Provide the (x, y) coordinate of the cell's center where the given text is located.  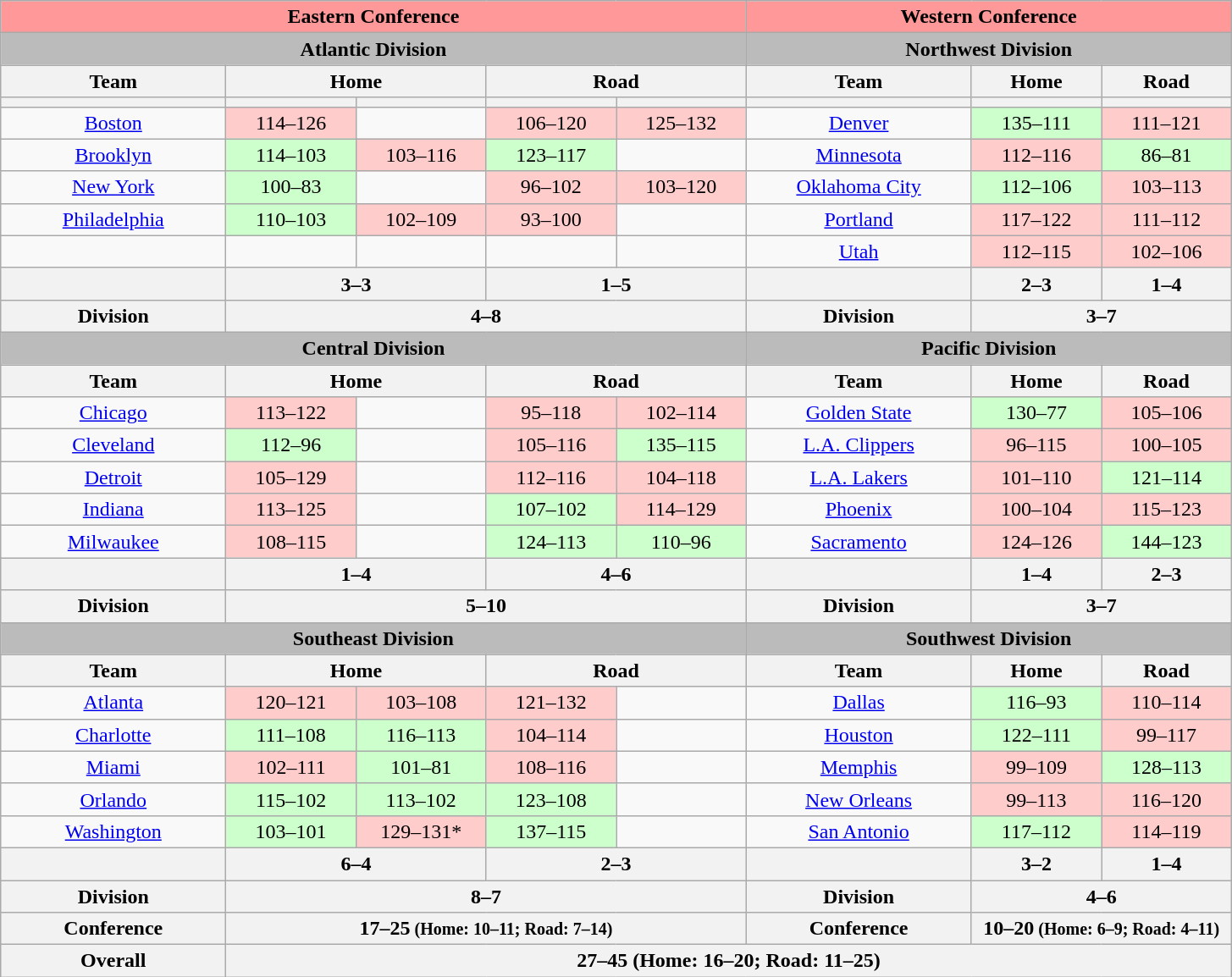
6–4 (356, 864)
Southeast Division (373, 638)
L.A. Clippers (859, 445)
102–106 (1167, 251)
106–120 (551, 123)
121–114 (1167, 477)
Eastern Conference (373, 17)
105–129 (291, 477)
99–109 (1036, 767)
10–20 (Home: 6–9; Road: 4–11) (1101, 929)
144–123 (1167, 542)
96–102 (551, 187)
103–120 (682, 187)
Atlanta (113, 703)
108–115 (291, 542)
Western Conference (989, 17)
3–2 (1036, 864)
100–83 (291, 187)
111–108 (291, 735)
103–116 (421, 155)
121–132 (551, 703)
5–10 (486, 606)
117–122 (1036, 219)
102–114 (682, 413)
105–106 (1167, 413)
116–120 (1167, 799)
116–93 (1036, 703)
103–101 (291, 831)
112–96 (291, 445)
113–122 (291, 413)
4–8 (486, 316)
Utah (859, 251)
101–81 (421, 767)
114–129 (682, 510)
Dallas (859, 703)
Golden State (859, 413)
123–108 (551, 799)
110–103 (291, 219)
Indiana (113, 510)
105–116 (551, 445)
111–112 (1167, 219)
103–113 (1167, 187)
102–111 (291, 767)
113–125 (291, 510)
27–45 (Home: 16–20; Road: 11–25) (728, 961)
115–123 (1167, 510)
102–109 (421, 219)
124–113 (551, 542)
Central Division (373, 348)
128–113 (1167, 767)
3–3 (356, 284)
125–132 (682, 123)
100–105 (1167, 445)
96–115 (1036, 445)
Charlotte (113, 735)
8–7 (486, 897)
Milwaukee (113, 542)
86–81 (1167, 155)
130–77 (1036, 413)
Boston (113, 123)
114–119 (1167, 831)
L.A. Lakers (859, 477)
101–110 (1036, 477)
Oklahoma City (859, 187)
Washington (113, 831)
100–104 (1036, 510)
117–112 (1036, 831)
99–113 (1036, 799)
129–131* (421, 831)
95–118 (551, 413)
Southwest Division (989, 638)
Orlando (113, 799)
120–121 (291, 703)
99–117 (1167, 735)
New York (113, 187)
135–115 (682, 445)
104–118 (682, 477)
124–126 (1036, 542)
111–121 (1167, 123)
122–111 (1036, 735)
93–100 (551, 219)
New Orleans (859, 799)
Cleveland (113, 445)
137–115 (551, 831)
Chicago (113, 413)
112–106 (1036, 187)
Portland (859, 219)
San Antonio (859, 831)
Memphis (859, 767)
115–102 (291, 799)
116–113 (421, 735)
17–25 (Home: 10–11; Road: 7–14) (486, 929)
Sacramento (859, 542)
110–114 (1167, 703)
114–103 (291, 155)
113–102 (421, 799)
123–117 (551, 155)
Pacific Division (989, 348)
Houston (859, 735)
112–115 (1036, 251)
114–126 (291, 123)
104–114 (551, 735)
Minnesota (859, 155)
Atlantic Division (373, 49)
Detroit (113, 477)
Phoenix (859, 510)
107–102 (551, 510)
103–108 (421, 703)
135–111 (1036, 123)
108–116 (551, 767)
Northwest Division (989, 49)
1–5 (616, 284)
Miami (113, 767)
Brooklyn (113, 155)
Denver (859, 123)
110–96 (682, 542)
Overall (113, 961)
Philadelphia (113, 219)
